Pinpoint the cell where the given text exists, returning its [x, y] midpoint coordinate. 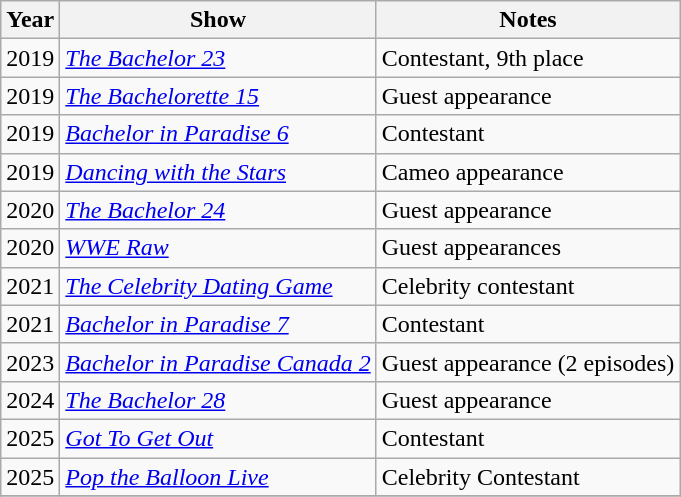
Contestant, 9th place [528, 58]
The Bachelor 24 [218, 210]
Guest appearance (2 episodes) [528, 362]
Cameo appearance [528, 172]
Got To Get Out [218, 438]
WWE Raw [218, 248]
2023 [30, 362]
Bachelor in Paradise Canada 2 [218, 362]
Celebrity contestant [528, 286]
Show [218, 20]
Notes [528, 20]
Bachelor in Paradise 6 [218, 134]
2024 [30, 400]
Bachelor in Paradise 7 [218, 324]
Pop the Balloon Live [218, 477]
The Bachelorette 15 [218, 96]
The Bachelor 28 [218, 400]
The Celebrity Dating Game [218, 286]
Dancing with the Stars [218, 172]
The Bachelor 23 [218, 58]
Celebrity Contestant [528, 477]
Guest appearances [528, 248]
Year [30, 20]
